Return the [X, Y] coordinate for the center point of the cell that contains the specified text.  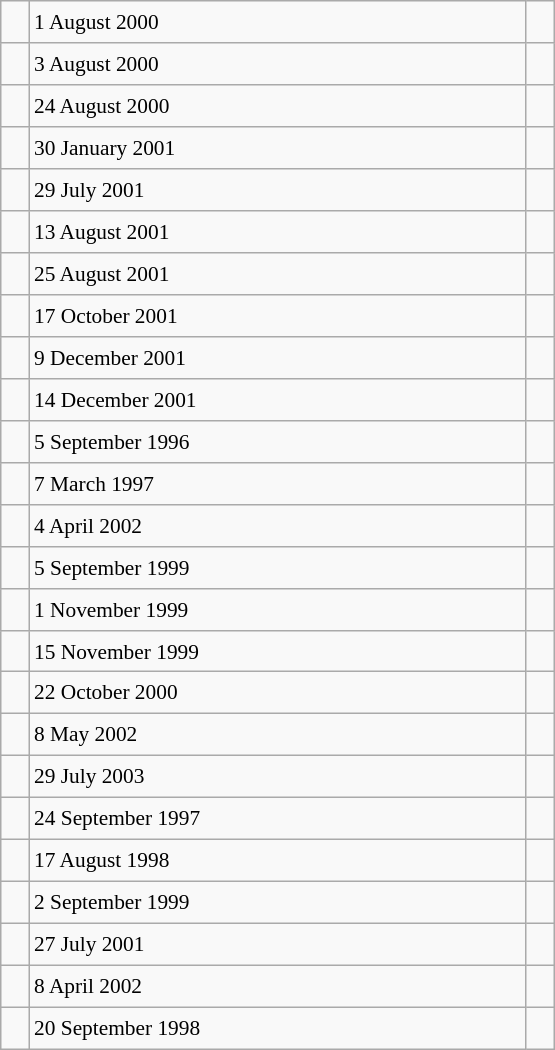
8 May 2002 [278, 735]
7 March 1997 [278, 483]
5 September 1996 [278, 441]
1 November 1999 [278, 609]
20 September 1998 [278, 1028]
1 August 2000 [278, 22]
22 October 2000 [278, 693]
27 July 2001 [278, 945]
25 August 2001 [278, 274]
14 December 2001 [278, 399]
9 December 2001 [278, 358]
15 November 1999 [278, 651]
13 August 2001 [278, 232]
3 August 2000 [278, 64]
24 August 2000 [278, 106]
2 September 1999 [278, 903]
24 September 1997 [278, 819]
4 April 2002 [278, 525]
17 October 2001 [278, 316]
29 July 2003 [278, 777]
17 August 1998 [278, 861]
30 January 2001 [278, 148]
8 April 2002 [278, 986]
29 July 2001 [278, 190]
5 September 1999 [278, 567]
